Extract the (X, Y) coordinate from the center of the cell holding the provided text.  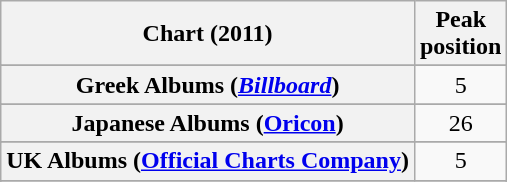
Chart (2011) (208, 34)
Peakposition (460, 34)
UK Albums (Official Charts Company) (208, 161)
Japanese Albums (Oricon) (208, 123)
Greek Albums (Billboard) (208, 85)
26 (460, 123)
